Return [x, y] of the center of cell containing provided text 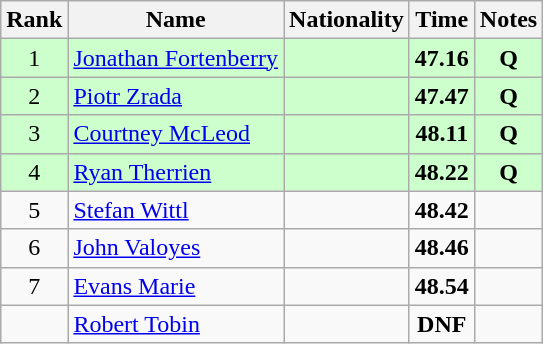
Robert Tobin [176, 324]
7 [34, 286]
6 [34, 248]
Ryan Therrien [176, 172]
Time [442, 20]
48.11 [442, 134]
48.42 [442, 210]
Stefan Wittl [176, 210]
47.47 [442, 96]
Notes [508, 20]
Nationality [347, 20]
Evans Marie [176, 286]
Jonathan Fortenberry [176, 58]
2 [34, 96]
DNF [442, 324]
48.46 [442, 248]
1 [34, 58]
5 [34, 210]
4 [34, 172]
3 [34, 134]
Piotr Zrada [176, 96]
47.16 [442, 58]
48.22 [442, 172]
John Valoyes [176, 248]
Name [176, 20]
Rank [34, 20]
Courtney McLeod [176, 134]
48.54 [442, 286]
